From the cell containing the given text, extract its center point as (x, y) coordinate. 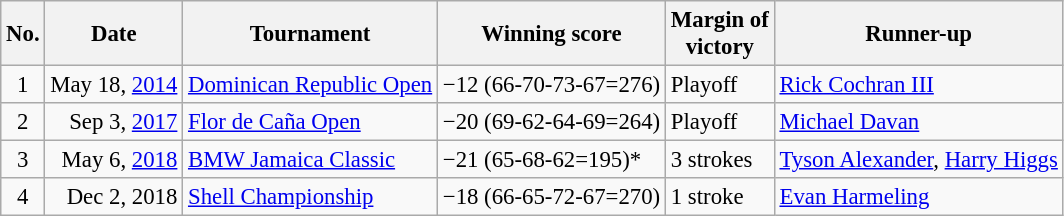
1 (23, 85)
2 (23, 122)
Dominican Republic Open (310, 85)
May 6, 2018 (114, 160)
−20 (69-62-64-69=264) (551, 122)
Rick Cochran III (918, 85)
4 (23, 197)
No. (23, 34)
1 stroke (720, 197)
Evan Harmeling (918, 197)
Margin ofvictory (720, 34)
Sep 3, 2017 (114, 122)
May 18, 2014 (114, 85)
Dec 2, 2018 (114, 197)
Shell Championship (310, 197)
Winning score (551, 34)
−18 (66-65-72-67=270) (551, 197)
BMW Jamaica Classic (310, 160)
−21 (65-68-62=195)* (551, 160)
3 strokes (720, 160)
Runner-up (918, 34)
3 (23, 160)
Tournament (310, 34)
Flor de Caña Open (310, 122)
−12 (66-70-73-67=276) (551, 85)
Tyson Alexander, Harry Higgs (918, 160)
Date (114, 34)
Michael Davan (918, 122)
